Locate the cell with the specified text and output its [X, Y] center coordinate. 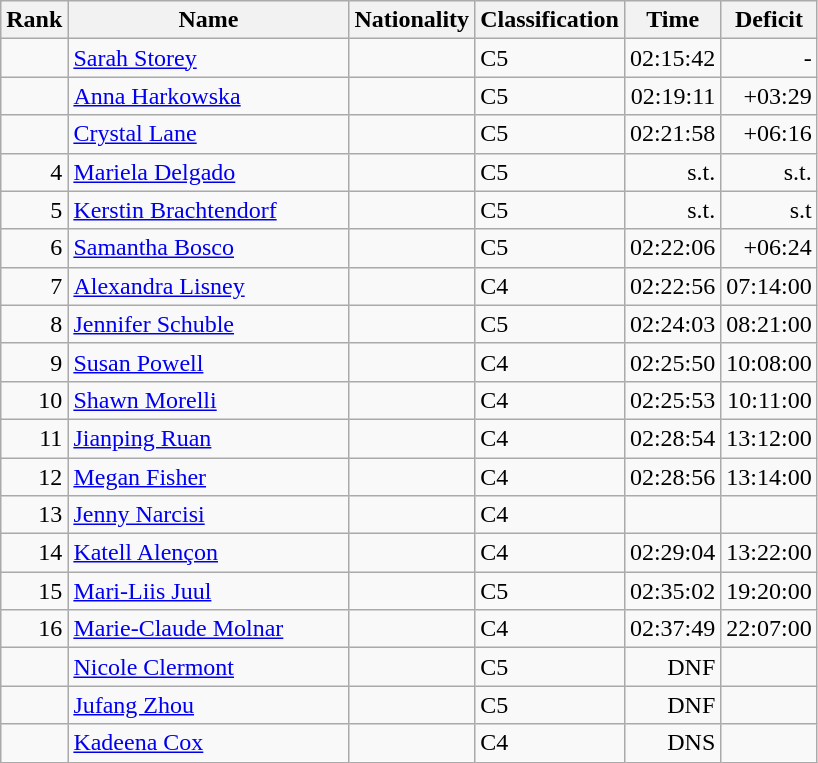
16 [34, 629]
Jianping Ruan [208, 438]
- [769, 58]
Kerstin Brachtendorf [208, 210]
s.t [769, 210]
08:21:00 [769, 324]
Name [208, 20]
02:22:56 [672, 286]
07:14:00 [769, 286]
Megan Fisher [208, 477]
Time [672, 20]
10:11:00 [769, 400]
4 [34, 172]
+06:24 [769, 248]
02:19:11 [672, 96]
9 [34, 362]
8 [34, 324]
13:12:00 [769, 438]
13 [34, 515]
10 [34, 400]
02:22:06 [672, 248]
Jenny Narcisi [208, 515]
Sarah Storey [208, 58]
14 [34, 553]
Kadeena Cox [208, 743]
02:25:50 [672, 362]
12 [34, 477]
Rank [34, 20]
5 [34, 210]
02:29:04 [672, 553]
02:28:54 [672, 438]
DNS [672, 743]
Mariela Delgado [208, 172]
02:28:56 [672, 477]
13:14:00 [769, 477]
11 [34, 438]
Susan Powell [208, 362]
02:24:03 [672, 324]
Samantha Bosco [208, 248]
02:15:42 [672, 58]
Alexandra Lisney [208, 286]
Katell Alençon [208, 553]
10:08:00 [769, 362]
02:25:53 [672, 400]
22:07:00 [769, 629]
Shawn Morelli [208, 400]
Classification [550, 20]
Deficit [769, 20]
02:35:02 [672, 591]
13:22:00 [769, 553]
02:37:49 [672, 629]
7 [34, 286]
15 [34, 591]
Crystal Lane [208, 134]
Anna Harkowska [208, 96]
Nicole Clermont [208, 667]
Jufang Zhou [208, 705]
02:21:58 [672, 134]
19:20:00 [769, 591]
Mari-Liis Juul [208, 591]
+06:16 [769, 134]
Nationality [412, 20]
Jennifer Schuble [208, 324]
6 [34, 248]
+03:29 [769, 96]
Marie-Claude Molnar [208, 629]
